Output the (X, Y) coordinate of the center of the cell containing the given text.  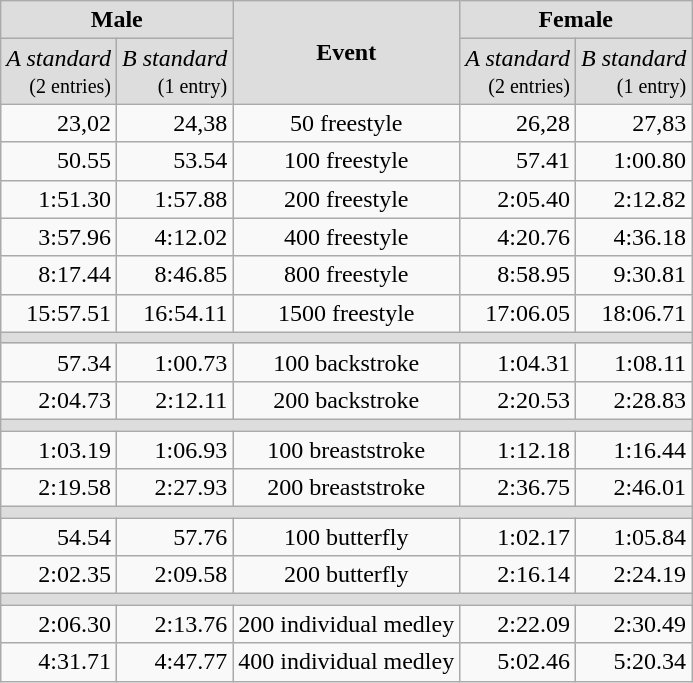
2:12.82 (633, 199)
8:46.85 (175, 275)
2:12.11 (175, 400)
400 individual medley (346, 662)
1:16.44 (633, 449)
17:06.05 (518, 313)
4:20.76 (518, 237)
2:13.76 (175, 624)
Event (346, 52)
200 backstroke (346, 400)
Female (576, 20)
24,38 (175, 123)
1:05.84 (633, 537)
2:27.93 (175, 488)
100 freestyle (346, 161)
1:00.73 (175, 362)
2:19.58 (59, 488)
1:02.17 (518, 537)
200 breaststroke (346, 488)
2:16.14 (518, 575)
200 freestyle (346, 199)
9:30.81 (633, 275)
1:57.88 (175, 199)
1:06.93 (175, 449)
4:36.18 (633, 237)
2:05.40 (518, 199)
8:58.95 (518, 275)
2:24.19 (633, 575)
1:12.18 (518, 449)
26,28 (518, 123)
18:06.71 (633, 313)
57.41 (518, 161)
1:51.30 (59, 199)
2:06.30 (59, 624)
2:02.35 (59, 575)
800 freestyle (346, 275)
50.55 (59, 161)
1:03.19 (59, 449)
53.54 (175, 161)
5:20.34 (633, 662)
2:22.09 (518, 624)
100 butterfly (346, 537)
5:02.46 (518, 662)
4:47.77 (175, 662)
4:12.02 (175, 237)
57.34 (59, 362)
2:09.58 (175, 575)
8:17.44 (59, 275)
2:30.49 (633, 624)
54.54 (59, 537)
2:28.83 (633, 400)
27,83 (633, 123)
50 freestyle (346, 123)
2:20.53 (518, 400)
15:57.51 (59, 313)
1:04.31 (518, 362)
2:04.73 (59, 400)
1500 freestyle (346, 313)
3:57.96 (59, 237)
100 backstroke (346, 362)
200 individual medley (346, 624)
1:08.11 (633, 362)
2:36.75 (518, 488)
200 butterfly (346, 575)
2:46.01 (633, 488)
23,02 (59, 123)
57.76 (175, 537)
1:00.80 (633, 161)
100 breaststroke (346, 449)
4:31.71 (59, 662)
Male (117, 20)
400 freestyle (346, 237)
16:54.11 (175, 313)
